Scan for the cell matching the given text and deliver its (x, y) coordinate at center. 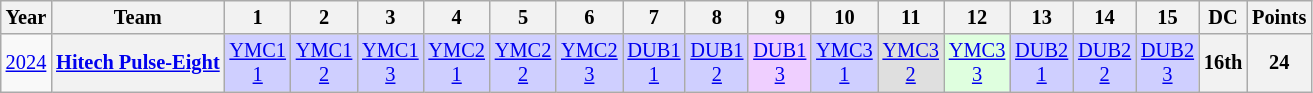
2 (324, 17)
YMC32 (911, 63)
16th (1223, 63)
1 (258, 17)
14 (1104, 17)
Hitech Pulse-Eight (138, 63)
YMC11 (258, 63)
YMC31 (844, 63)
DUB21 (1042, 63)
11 (911, 17)
YMC13 (390, 63)
8 (716, 17)
Year (26, 17)
10 (844, 17)
DUB23 (1168, 63)
DUB22 (1104, 63)
Team (138, 17)
DUB11 (654, 63)
2024 (26, 63)
YMC23 (589, 63)
DUB13 (780, 63)
15 (1168, 17)
9 (780, 17)
13 (1042, 17)
6 (589, 17)
YMC21 (457, 63)
24 (1279, 63)
YMC12 (324, 63)
3 (390, 17)
YMC22 (523, 63)
DUB12 (716, 63)
DC (1223, 17)
YMC33 (977, 63)
12 (977, 17)
Points (1279, 17)
4 (457, 17)
5 (523, 17)
7 (654, 17)
